Capture the cell that displays the provided text and extract its [x, y] central coordinate. 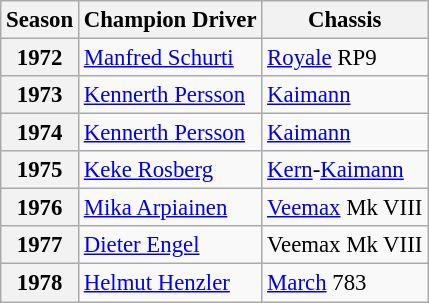
Dieter Engel [170, 245]
Chassis [345, 20]
Keke Rosberg [170, 170]
Royale RP9 [345, 58]
Champion Driver [170, 20]
1972 [40, 58]
Manfred Schurti [170, 58]
1975 [40, 170]
1974 [40, 133]
Kern-Kaimann [345, 170]
1978 [40, 283]
1976 [40, 208]
Season [40, 20]
March 783 [345, 283]
Helmut Henzler [170, 283]
1973 [40, 95]
Mika Arpiainen [170, 208]
1977 [40, 245]
